From the cell containing the given text, extract its center point as (x, y) coordinate. 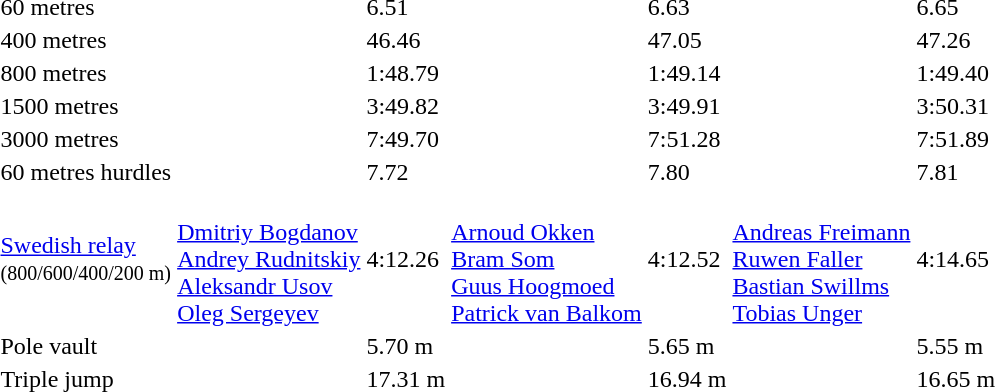
5.70 m (406, 346)
4:12.52 (687, 259)
7:49.70 (406, 139)
46.46 (406, 40)
7:51.28 (687, 139)
Andreas FreimannRuwen FallerBastian SwillmsTobias Unger (822, 259)
3:49.82 (406, 106)
47.05 (687, 40)
Dmitriy BogdanovAndrey RudnitskiyAleksandr UsovOleg Sergeyev (269, 259)
Arnoud OkkenBram SomGuus HoogmoedPatrick van Balkom (547, 259)
7.80 (687, 172)
3:49.91 (687, 106)
7.72 (406, 172)
1:49.14 (687, 73)
1:48.79 (406, 73)
4:12.26 (406, 259)
5.65 m (687, 346)
